Find where the given text appears and provide that cell's center as [x, y] coordinate. 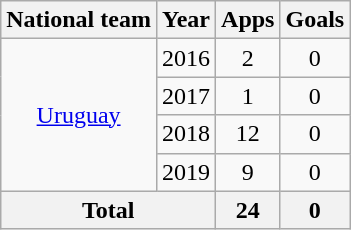
12 [248, 134]
Year [186, 20]
National team [79, 20]
1 [248, 96]
9 [248, 172]
Apps [248, 20]
2017 [186, 96]
24 [248, 210]
2016 [186, 58]
2018 [186, 134]
2019 [186, 172]
Uruguay [79, 115]
Total [108, 210]
2 [248, 58]
Goals [315, 20]
